Return [X, Y] of the center of cell containing provided text 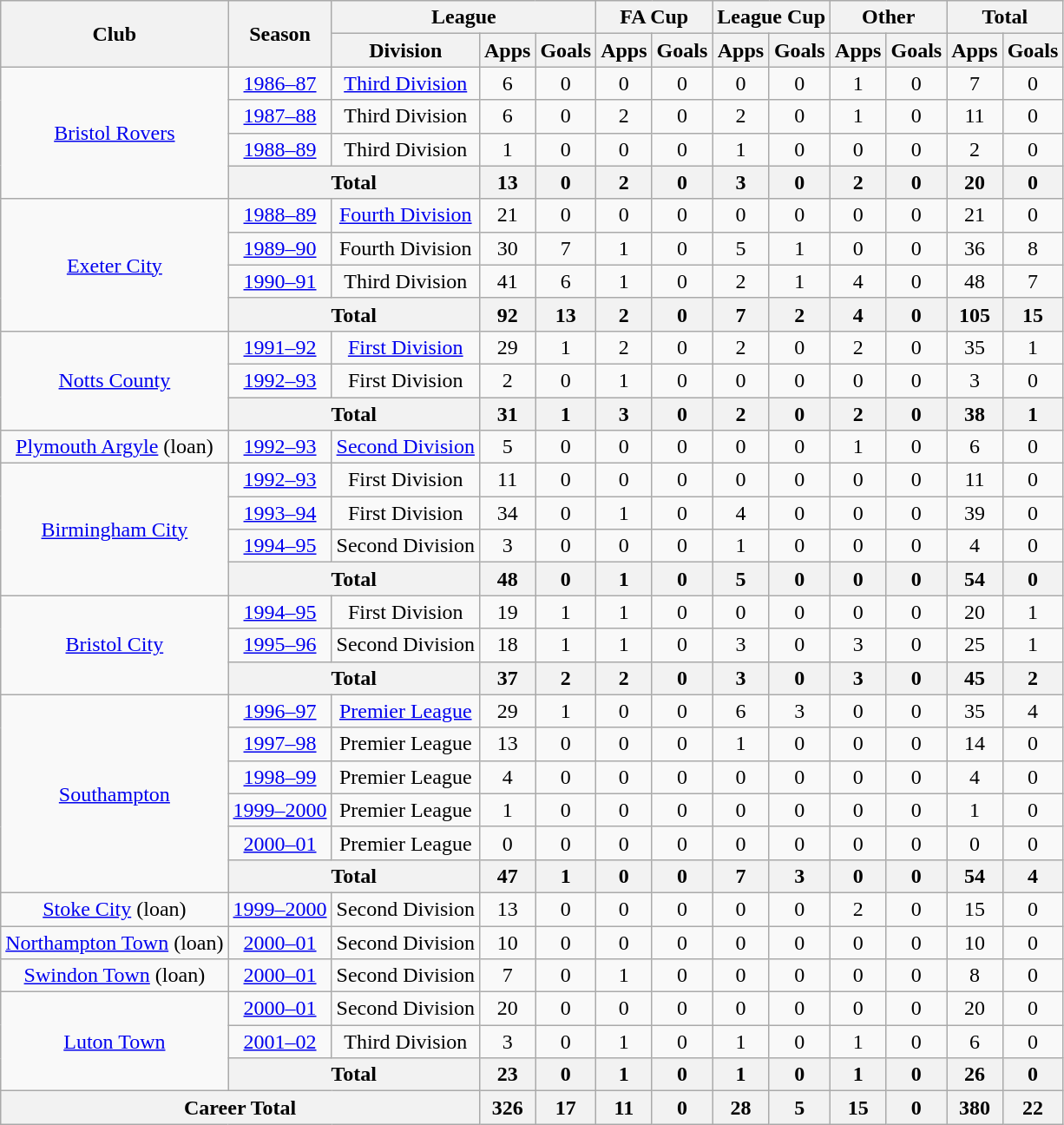
22 [1033, 1108]
30 [507, 248]
36 [975, 248]
Season [279, 34]
26 [975, 1075]
1995–96 [279, 645]
47 [507, 876]
23 [507, 1075]
1986–87 [279, 83]
Exeter City [115, 265]
Bristol City [115, 645]
Swindon Town (loan) [115, 976]
1998–99 [279, 777]
37 [507, 678]
17 [566, 1108]
1989–90 [279, 248]
1990–91 [279, 281]
31 [507, 414]
92 [507, 314]
45 [975, 678]
League Cup [772, 17]
Other [889, 17]
1996–97 [279, 711]
14 [975, 744]
Birmingham City [115, 530]
Plymouth Argyle (loan) [115, 447]
1997–98 [279, 744]
Career Total [240, 1108]
380 [975, 1108]
Division [405, 50]
25 [975, 645]
Northampton Town (loan) [115, 942]
38 [975, 414]
Luton Town [115, 1042]
326 [507, 1108]
28 [741, 1108]
1991–92 [279, 347]
34 [507, 513]
1993–94 [279, 513]
Southampton [115, 793]
Stoke City (loan) [115, 909]
1987–88 [279, 116]
Club [115, 34]
Notts County [115, 380]
39 [975, 513]
FA Cup [654, 17]
18 [507, 645]
105 [975, 314]
2001–02 [279, 1042]
19 [507, 612]
Bristol Rovers [115, 133]
League [463, 17]
41 [507, 281]
